Detect which cell encompasses the target text, then output its [X, Y] center coordinate. 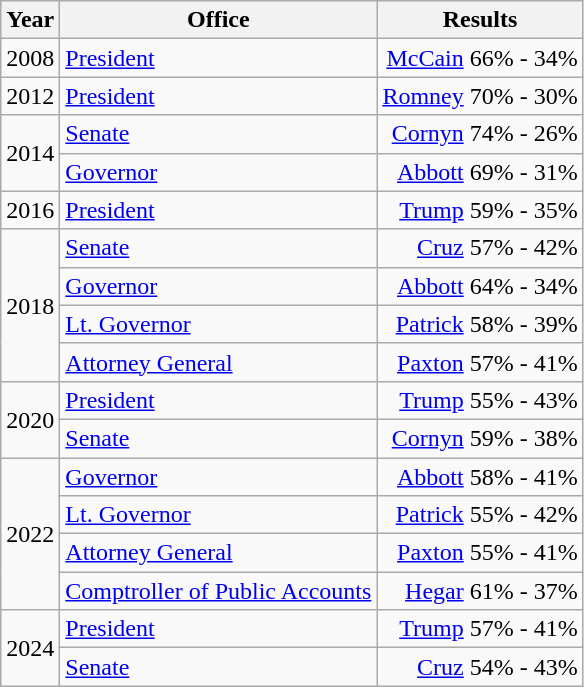
Patrick 55% - 42% [480, 515]
Cruz 57% - 42% [480, 248]
Abbott 64% - 34% [480, 286]
Trump 59% - 35% [480, 210]
Paxton 57% - 41% [480, 362]
Abbott 69% - 31% [480, 172]
2008 [30, 58]
Results [480, 20]
2024 [30, 648]
2014 [30, 153]
2016 [30, 210]
Cornyn 74% - 26% [480, 134]
Hegar 61% - 37% [480, 591]
Cruz 54% - 43% [480, 667]
Year [30, 20]
Patrick 58% - 39% [480, 324]
Cornyn 59% - 38% [480, 438]
Romney 70% - 30% [480, 96]
Trump 57% - 41% [480, 629]
Paxton 55% - 41% [480, 553]
2022 [30, 534]
Trump 55% - 43% [480, 400]
2018 [30, 305]
2012 [30, 96]
Abbott 58% - 41% [480, 477]
Office [218, 20]
Comptroller of Public Accounts [218, 591]
2020 [30, 419]
McCain 66% - 34% [480, 58]
